Extract the [x, y] coordinate from the center of the cell holding the provided text.  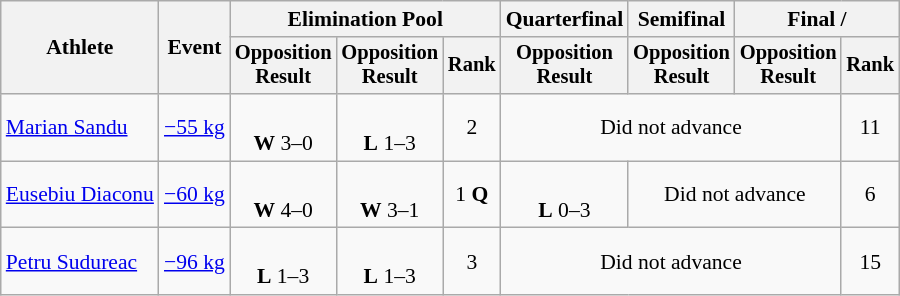
W 4–0 [284, 194]
W 3–1 [390, 194]
Eusebiu Diaconu [80, 194]
−96 kg [194, 262]
3 [472, 262]
−55 kg [194, 128]
Marian Sandu [80, 128]
Event [194, 48]
11 [870, 128]
W 3–0 [284, 128]
6 [870, 194]
−60 kg [194, 194]
Semifinal [682, 19]
1 Q [472, 194]
Elimination Pool [366, 19]
15 [870, 262]
Petru Sudureac [80, 262]
Athlete [80, 48]
Final / [817, 19]
2 [472, 128]
L 0–3 [565, 194]
Quarterfinal [565, 19]
